For the text-containing cell, return its midpoint in [X, Y] coordinate format. 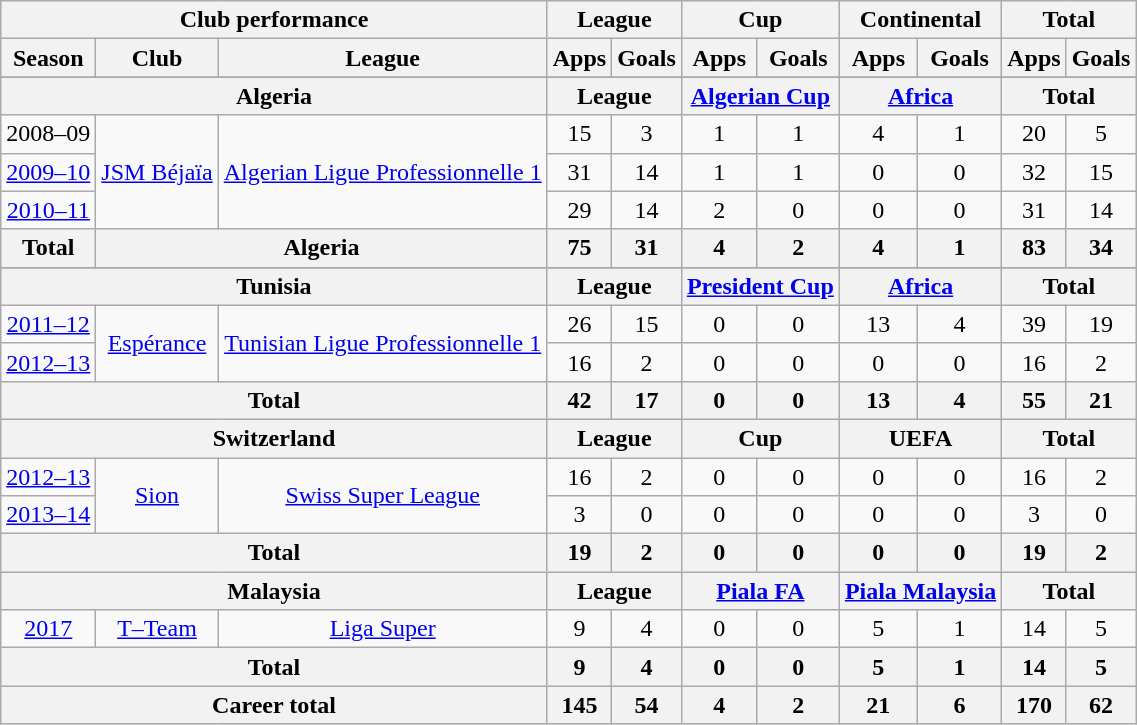
Continental [920, 20]
2011–12 [48, 324]
29 [579, 210]
Career total [274, 705]
6 [959, 705]
Swiss Super League [382, 496]
Tunisia [274, 286]
UEFA [920, 438]
Switzerland [274, 438]
Espérance [157, 343]
2009–10 [48, 172]
54 [647, 705]
75 [579, 248]
2017 [48, 629]
Season [48, 58]
2008–09 [48, 134]
2013–14 [48, 515]
Algerian Ligue Professionnelle 1 [382, 172]
62 [1101, 705]
26 [579, 324]
Malaysia [274, 591]
42 [579, 400]
145 [579, 705]
20 [1034, 134]
39 [1034, 324]
T–Team [157, 629]
32 [1034, 172]
Piala FA [760, 591]
JSM Béjaïa [157, 172]
Algerian Cup [760, 96]
Liga Super [382, 629]
Tunisian Ligue Professionnelle 1 [382, 343]
2010–11 [48, 210]
Sion [157, 496]
Club [157, 58]
17 [647, 400]
President Cup [760, 286]
Club performance [274, 20]
55 [1034, 400]
Piala Malaysia [920, 591]
83 [1034, 248]
170 [1034, 705]
34 [1101, 248]
